Determine the (x, y) coordinate at the center of the cell enclosing the given text.  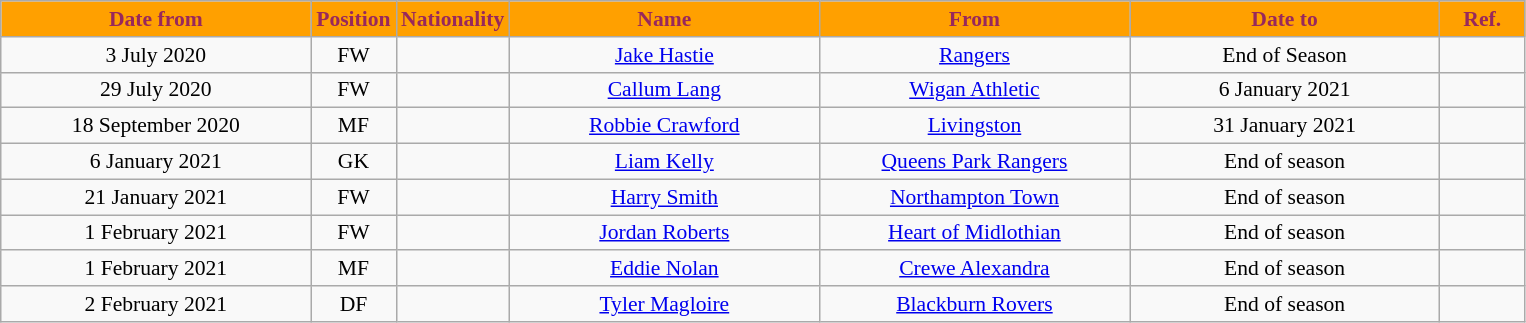
Heart of Midlothian (974, 233)
Blackburn Rovers (974, 304)
3 July 2020 (156, 55)
End of Season (1285, 55)
Liam Kelly (664, 162)
Position (354, 19)
Livingston (974, 126)
Ref. (1482, 19)
DF (354, 304)
GK (354, 162)
Wigan Athletic (974, 90)
31 January 2021 (1285, 126)
Crewe Alexandra (974, 269)
Callum Lang (664, 90)
21 January 2021 (156, 197)
Rangers (974, 55)
Date from (156, 19)
Eddie Nolan (664, 269)
Harry Smith (664, 197)
Robbie Crawford (664, 126)
Jake Hastie (664, 55)
Queens Park Rangers (974, 162)
2 February 2021 (156, 304)
Name (664, 19)
Tyler Magloire (664, 304)
Nationality (452, 19)
Date to (1285, 19)
From (974, 19)
18 September 2020 (156, 126)
Jordan Roberts (664, 233)
Northampton Town (974, 197)
29 July 2020 (156, 90)
